Identify which cell holds the provided text, then report its [X, Y] central coordinate. 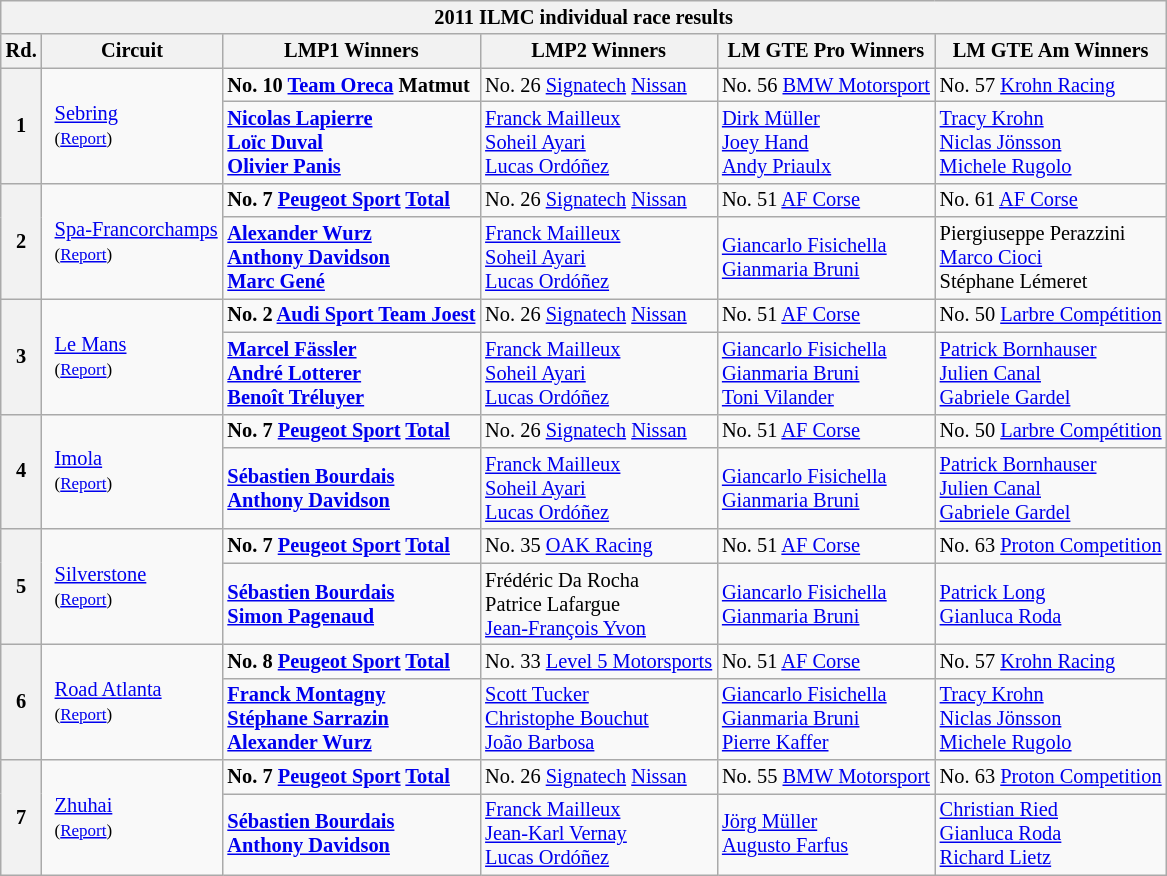
Marcel Fässler André Lotterer Benoît Tréluyer [351, 373]
Zhuhai(Report) [136, 818]
3 [22, 356]
Franck Montagny Stéphane Sarrazin Alexander Wurz [351, 719]
No. 2 Audi Sport Team Joest [351, 315]
Scott Tucker Christophe Bouchut João Barbosa [598, 719]
LMP1 Winners [351, 51]
4 [22, 472]
Piergiuseppe Perazzini Marco Cioci Stéphane Lémeret [1051, 258]
Patrick Long Gianluca Roda [1051, 604]
2 [22, 240]
No. 33 Level 5 Motorsports [598, 661]
Sébastien Bourdais Simon Pagenaud [351, 604]
No. 10 Team Oreca Matmut [351, 85]
LM GTE Am Winners [1051, 51]
Giancarlo Fisichella Gianmaria Bruni Toni Vilander [826, 373]
Spa-Francorchamps(Report) [136, 240]
Sebring(Report) [136, 126]
Dirk Müller Joey Hand Andy Priaulx [826, 142]
Franck Mailleux Jean-Karl Vernay Lucas Ordóñez [598, 834]
Alexander Wurz Anthony Davidson Marc Gené [351, 258]
5 [22, 586]
Giancarlo Fisichella Gianmaria Bruni Pierre Kaffer [826, 719]
Le Mans(Report) [136, 356]
Circuit [132, 51]
No. 35 OAK Racing [598, 546]
Road Atlanta(Report) [136, 702]
No. 8 Peugeot Sport Total [351, 661]
6 [22, 702]
Silverstone(Report) [136, 586]
Jörg Müller Augusto Farfus [826, 834]
Imola(Report) [136, 472]
No. 56 BMW Motorsport [826, 85]
LM GTE Pro Winners [826, 51]
7 [22, 818]
Christian Ried Gianluca Roda Richard Lietz [1051, 834]
No. 55 BMW Motorsport [826, 777]
No. 61 AF Corse [1051, 200]
2011 ILMC individual race results [584, 17]
Nicolas Lapierre Loïc Duval Olivier Panis [351, 142]
Frédéric Da Rocha Patrice Lafargue Jean-François Yvon [598, 604]
LMP2 Winners [598, 51]
Rd. [22, 51]
1 [22, 126]
